Search for the cell housing the specified text and yield its [x, y] center coordinate. 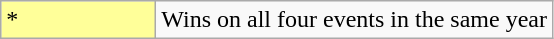
* [78, 20]
Wins on all four events in the same year [354, 20]
